Output the [x, y] coordinate of the center of the cell containing the given text.  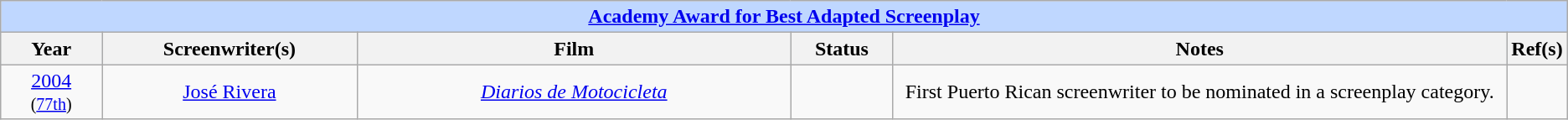
Film [574, 49]
2004(77th) [52, 92]
Diarios de Motocicleta [574, 92]
Screenwriter(s) [230, 49]
Academy Award for Best Adapted Screenplay [784, 17]
Year [52, 49]
Notes [1199, 49]
Ref(s) [1537, 49]
First Puerto Rican screenwriter to be nominated in a screenplay category. [1199, 92]
Status [841, 49]
José Rivera [230, 92]
